Output the (X, Y) coordinate of the center of the cell containing the given text.  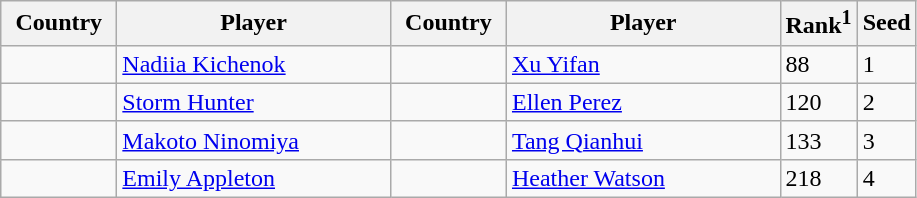
Heather Watson (643, 178)
Storm Hunter (254, 102)
4 (886, 178)
Seed (886, 24)
1 (886, 64)
Nadiia Kichenok (254, 64)
88 (818, 64)
Rank1 (818, 24)
120 (818, 102)
3 (886, 140)
Makoto Ninomiya (254, 140)
Ellen Perez (643, 102)
2 (886, 102)
Tang Qianhui (643, 140)
Xu Yifan (643, 64)
Emily Appleton (254, 178)
133 (818, 140)
218 (818, 178)
